Pinpoint the cell where the given text exists, returning its (x, y) midpoint coordinate. 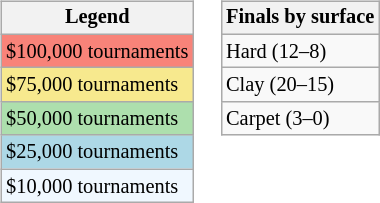
Finals by surface (300, 18)
$25,000 tournaments (97, 152)
Carpet (3–0) (300, 119)
$10,000 tournaments (97, 186)
Hard (12–8) (300, 51)
$50,000 tournaments (97, 119)
$100,000 tournaments (97, 51)
$75,000 tournaments (97, 85)
Clay (20–15) (300, 85)
Legend (97, 18)
